Determine the [X, Y] coordinate at the center of the cell enclosing the given text.  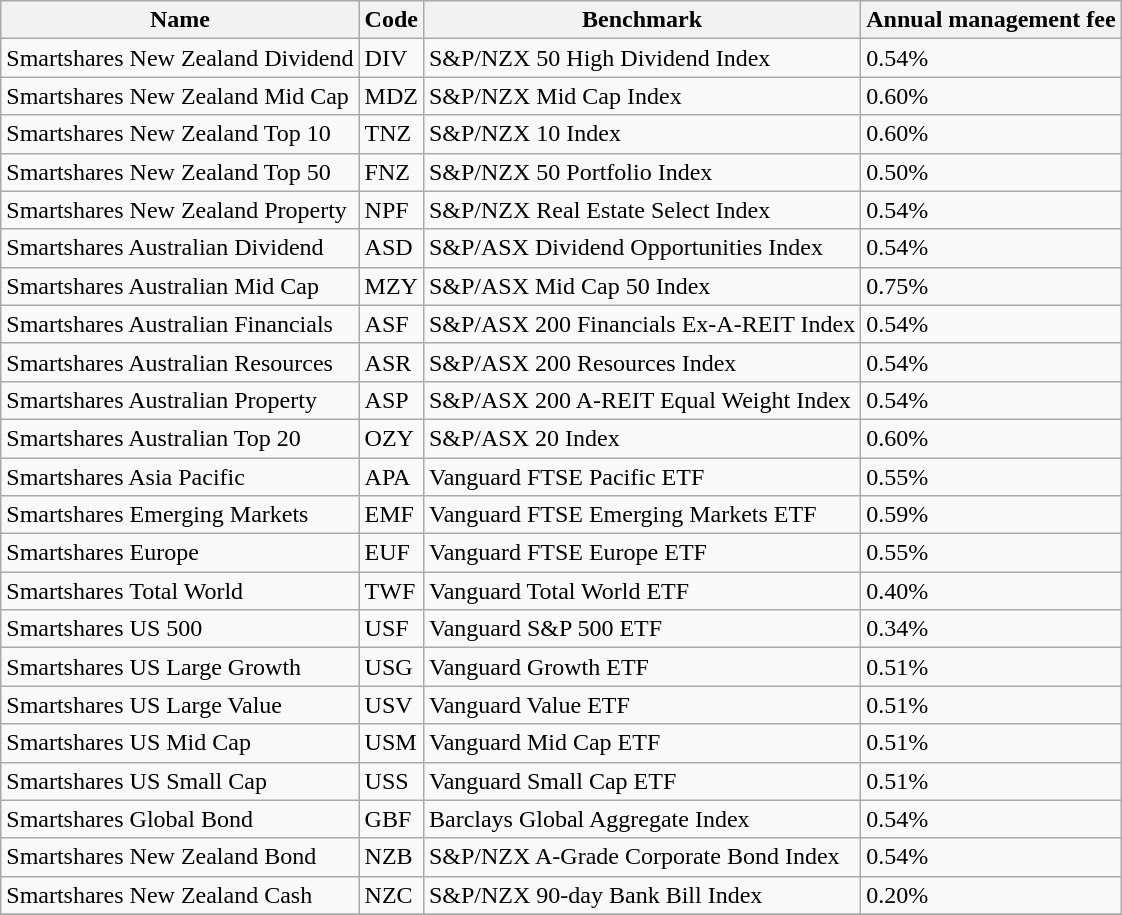
S&P/ASX Dividend Opportunities Index [642, 248]
MDZ [391, 96]
Smartshares New Zealand Top 50 [180, 172]
USS [391, 781]
Smartshares New Zealand Mid Cap [180, 96]
S&P/NZX Real Estate Select Index [642, 210]
Smartshares Global Bond [180, 819]
Smartshares Australian Financials [180, 324]
USM [391, 743]
0.75% [991, 286]
NZB [391, 857]
Vanguard Total World ETF [642, 591]
ASR [391, 362]
Smartshares Australian Top 20 [180, 438]
S&P/ASX 20 Index [642, 438]
Smartshares New Zealand Bond [180, 857]
S&P/NZX A-Grade Corporate Bond Index [642, 857]
Smartshares US Large Value [180, 705]
USG [391, 667]
Smartshares Australian Dividend [180, 248]
EMF [391, 515]
Vanguard Mid Cap ETF [642, 743]
Vanguard FTSE Pacific ETF [642, 477]
Code [391, 20]
Smartshares Australian Property [180, 400]
GBF [391, 819]
Vanguard Value ETF [642, 705]
Vanguard S&P 500 ETF [642, 629]
APA [391, 477]
0.34% [991, 629]
S&P/ASX 200 Financials Ex-A-REIT Index [642, 324]
Name [180, 20]
Smartshares Australian Mid Cap [180, 286]
Benchmark [642, 20]
FNZ [391, 172]
USV [391, 705]
S&P/NZX 50 Portfolio Index [642, 172]
S&P/ASX 200 A-REIT Equal Weight Index [642, 400]
0.50% [991, 172]
NPF [391, 210]
S&P/NZX Mid Cap Index [642, 96]
Annual management fee [991, 20]
ASF [391, 324]
Vanguard FTSE Emerging Markets ETF [642, 515]
Smartshares New Zealand Dividend [180, 58]
Smartshares Europe [180, 553]
TNZ [391, 134]
MZY [391, 286]
DIV [391, 58]
NZC [391, 895]
0.40% [991, 591]
Smartshares US Small Cap [180, 781]
S&P/NZX 10 Index [642, 134]
Smartshares Asia Pacific [180, 477]
S&P/NZX 90-day Bank Bill Index [642, 895]
0.59% [991, 515]
Vanguard FTSE Europe ETF [642, 553]
Smartshares Total World [180, 591]
S&P/ASX Mid Cap 50 Index [642, 286]
S&P/ASX 200 Resources Index [642, 362]
Vanguard Growth ETF [642, 667]
USF [391, 629]
Smartshares Emerging Markets [180, 515]
Smartshares Australian Resources [180, 362]
ASD [391, 248]
Smartshares US Large Growth [180, 667]
Vanguard Small Cap ETF [642, 781]
TWF [391, 591]
Smartshares US Mid Cap [180, 743]
OZY [391, 438]
0.20% [991, 895]
EUF [391, 553]
Smartshares New Zealand Top 10 [180, 134]
Smartshares New Zealand Cash [180, 895]
Smartshares US 500 [180, 629]
ASP [391, 400]
Smartshares New Zealand Property [180, 210]
S&P/NZX 50 High Dividend Index [642, 58]
Barclays Global Aggregate Index [642, 819]
